From the cell containing the given text, extract its center point as [x, y] coordinate. 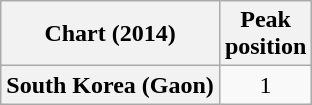
Peakposition [265, 34]
1 [265, 85]
Chart (2014) [110, 34]
South Korea (Gaon) [110, 85]
